Return the [X, Y] coordinate for the center point of the cell that contains the specified text.  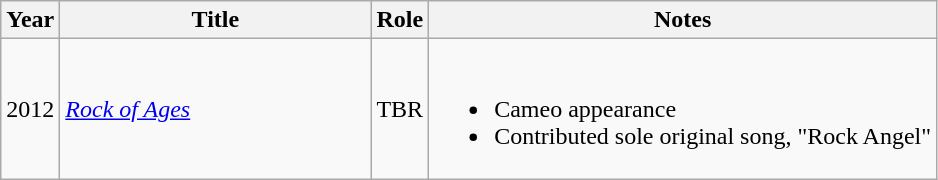
Title [216, 20]
Notes [683, 20]
Cameo appearanceContributed sole original song, "Rock Angel" [683, 109]
TBR [400, 109]
Role [400, 20]
Rock of Ages [216, 109]
Year [30, 20]
2012 [30, 109]
